For the text-containing cell, return its midpoint in (x, y) coordinate format. 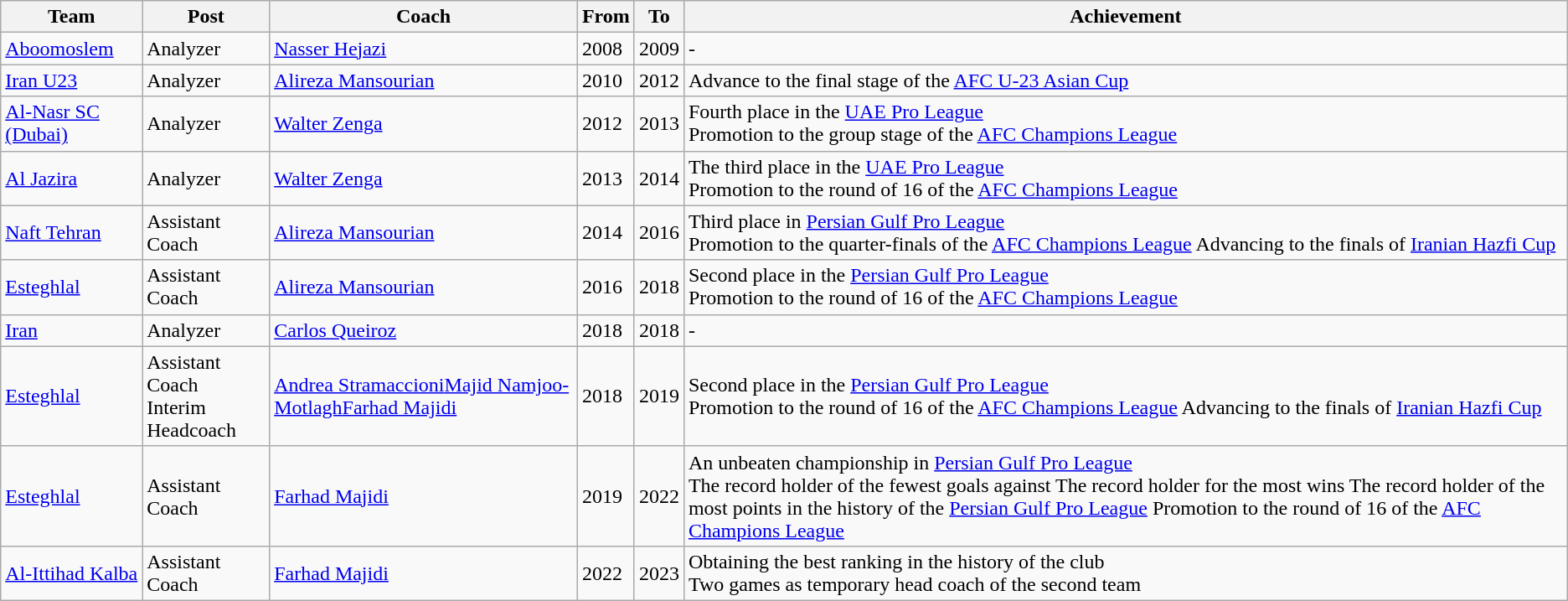
Obtaining the best ranking in the history of the clubTwo games as temporary head coach of the second team (1126, 573)
Coach (424, 17)
Iran (72, 330)
Naft Tehran (72, 233)
Nasser Hejazi (424, 49)
Post (206, 17)
2008 (606, 49)
To (658, 17)
Andrea StramaccioniMajid Namjoo-MotlaghFarhad Majidi (424, 396)
Al Jazira (72, 178)
Team (72, 17)
Achievement (1126, 17)
Assistant CoachInterim Headcoach (206, 396)
Al-Ittihad Kalba (72, 573)
The third place in the UAE Pro LeaguePromotion to the round of 16 of the AFC Champions League (1126, 178)
Third place in Persian Gulf Pro LeaguePromotion to the quarter-finals of the AFC Champions League Advancing to the finals of Iranian Hazfi Cup (1126, 233)
Iran U23 (72, 80)
Advance to the final stage of the AFC U-23 Asian Cup (1126, 80)
2010 (606, 80)
2023 (658, 573)
2009 (658, 49)
Fourth place in the UAE Pro LeaguePromotion to the group stage of the AFC Champions League (1126, 124)
Second place in the Persian Gulf Pro LeaguePromotion to the round of 16 of the AFC Champions League Advancing to the finals of Iranian Hazfi Cup (1126, 396)
Carlos Queiroz (424, 330)
Second place in the Persian Gulf Pro LeaguePromotion to the round of 16 of the AFC Champions League (1126, 287)
Aboomoslem (72, 49)
Al-Nasr SC (Dubai) (72, 124)
From (606, 17)
